Provide the (X, Y) coordinate of the cell's center where the given text is located.  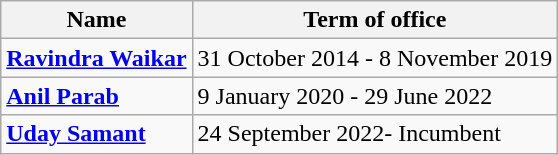
Name (96, 20)
9 January 2020 - 29 June 2022 (375, 96)
Term of office (375, 20)
Anil Parab (96, 96)
Uday Samant (96, 134)
31 October 2014 - 8 November 2019 (375, 58)
24 September 2022- Incumbent (375, 134)
Ravindra Waikar (96, 58)
